Provide the (X, Y) coordinate of the cell's center where the given text is located.  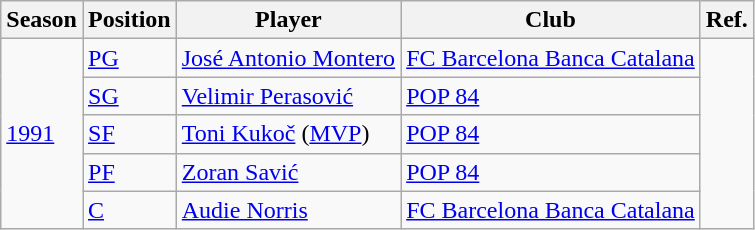
PG (129, 58)
SG (129, 96)
Velimir Perasović (288, 96)
Audie Norris (288, 210)
Club (551, 20)
SF (129, 134)
Position (129, 20)
José Antonio Montero (288, 58)
C (129, 210)
Zoran Savić (288, 172)
Toni Kukoč (MVP) (288, 134)
Player (288, 20)
PF (129, 172)
1991 (42, 134)
Season (42, 20)
Ref. (726, 20)
